Find where the given text appears and provide that cell's center as (X, Y) coordinate. 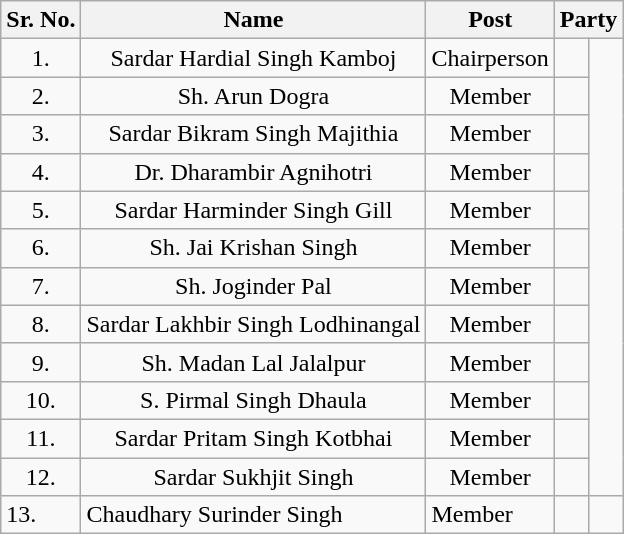
Sardar Hardial Singh Kamboj (254, 58)
Sh. Madan Lal Jalalpur (254, 362)
9. (41, 362)
3. (41, 134)
Post (490, 20)
Sardar Harminder Singh Gill (254, 210)
6. (41, 248)
13. (41, 515)
Sardar Bikram Singh Majithia (254, 134)
10. (41, 400)
1. (41, 58)
8. (41, 324)
11. (41, 438)
Chairperson (490, 58)
12. (41, 477)
2. (41, 96)
7. (41, 286)
Sh. Joginder Pal (254, 286)
Sardar Sukhjit Singh (254, 477)
Name (254, 20)
Sh. Arun Dogra (254, 96)
Sr. No. (41, 20)
4. (41, 172)
5. (41, 210)
Chaudhary Surinder Singh (254, 515)
Dr. Dharambir Agnihotri (254, 172)
Sh. Jai Krishan Singh (254, 248)
Sardar Lakhbir Singh Lodhinangal (254, 324)
S. Pirmal Singh Dhaula (254, 400)
Party (588, 20)
Sardar Pritam Singh Kotbhai (254, 438)
